Return [x, y] of the center of cell containing provided text 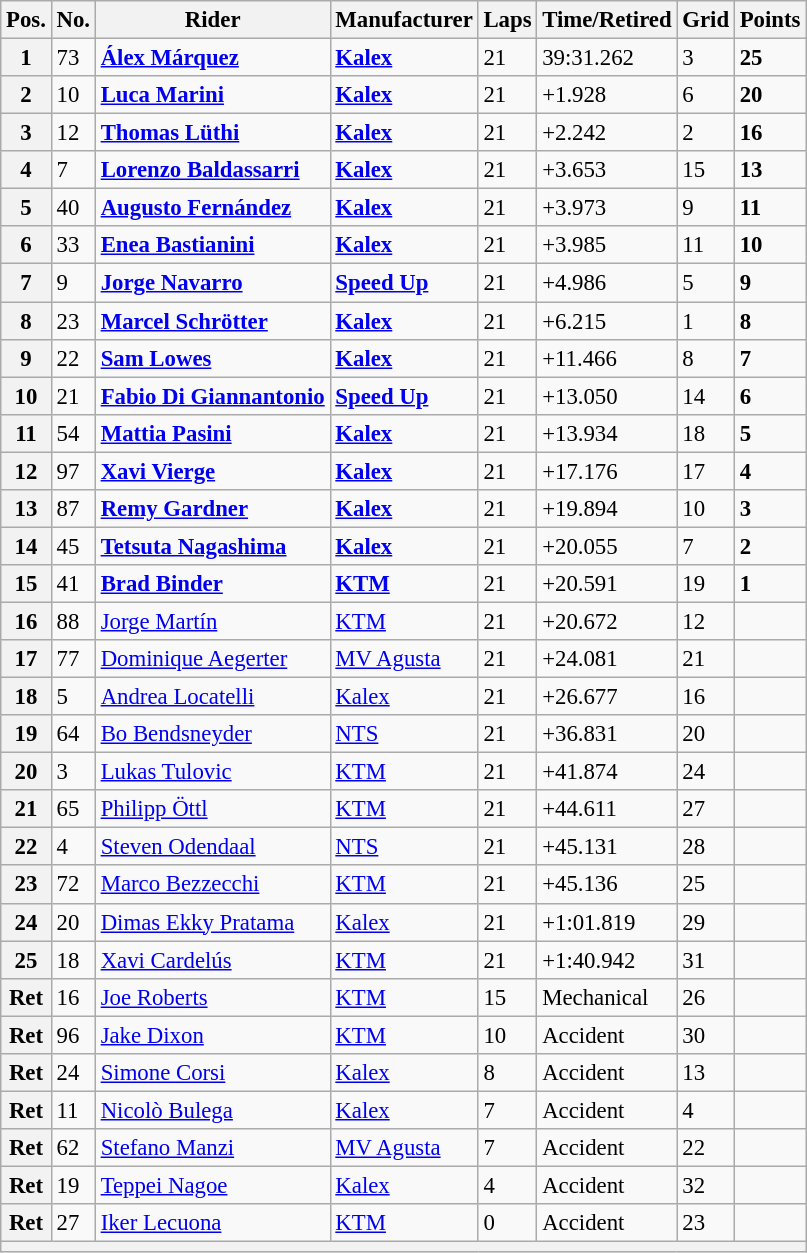
Lorenzo Baldassarri [212, 170]
Grid [706, 20]
Teppei Nagoe [212, 1185]
0 [508, 1223]
+45.136 [607, 885]
Joe Roberts [212, 997]
Jake Dixon [212, 1035]
Iker Lecuona [212, 1223]
Augusto Fernández [212, 208]
28 [706, 847]
+1.928 [607, 95]
39:31.262 [607, 58]
32 [706, 1185]
Pos. [26, 20]
40 [73, 208]
Time/Retired [607, 20]
+41.874 [607, 772]
+6.215 [607, 321]
Rider [212, 20]
+13.050 [607, 396]
96 [73, 1035]
54 [73, 433]
Steven Odendaal [212, 847]
+4.986 [607, 283]
+24.081 [607, 659]
Álex Márquez [212, 58]
Remy Gardner [212, 509]
Philipp Öttl [212, 809]
+45.131 [607, 847]
30 [706, 1035]
72 [73, 885]
Xavi Vierge [212, 471]
62 [73, 1148]
Brad Binder [212, 584]
88 [73, 621]
+1:40.942 [607, 960]
+26.677 [607, 697]
+13.934 [607, 433]
+3.973 [607, 208]
Lukas Tulovic [212, 772]
+20.591 [607, 584]
Marco Bezzecchi [212, 885]
+44.611 [607, 809]
64 [73, 734]
Sam Lowes [212, 358]
+36.831 [607, 734]
Fabio Di Giannantonio [212, 396]
31 [706, 960]
Mattia Pasini [212, 433]
Tetsuta Nagashima [212, 546]
45 [73, 546]
Stefano Manzi [212, 1148]
Mechanical [607, 997]
87 [73, 509]
+11.466 [607, 358]
77 [73, 659]
Dominique Aegerter [212, 659]
Andrea Locatelli [212, 697]
Simone Corsi [212, 1073]
41 [73, 584]
Marcel Schrötter [212, 321]
Thomas Lüthi [212, 133]
Laps [508, 20]
Bo Bendsneyder [212, 734]
65 [73, 809]
+20.672 [607, 621]
Luca Marini [212, 95]
+17.176 [607, 471]
33 [73, 245]
Jorge Martín [212, 621]
Points [770, 20]
Manufacturer [404, 20]
No. [73, 20]
+3.653 [607, 170]
26 [706, 997]
73 [73, 58]
Jorge Navarro [212, 283]
97 [73, 471]
+1:01.819 [607, 922]
+19.894 [607, 509]
+2.242 [607, 133]
29 [706, 922]
Nicolò Bulega [212, 1110]
Dimas Ekky Pratama [212, 922]
Xavi Cardelús [212, 960]
+3.985 [607, 245]
+20.055 [607, 546]
Enea Bastianini [212, 245]
